Provide the (X, Y) coordinate of the cell's center where the given text is located.  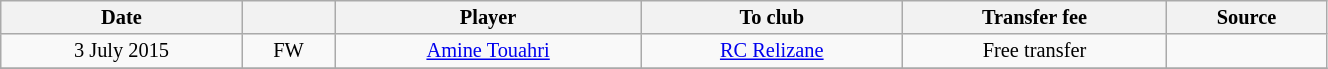
Amine Touahri (488, 51)
Transfer fee (1034, 17)
Player (488, 17)
FW (288, 51)
Free transfer (1034, 51)
Source (1247, 17)
Date (122, 17)
To club (772, 17)
3 July 2015 (122, 51)
RC Relizane (772, 51)
